Determine the (X, Y) coordinate at the center of the cell enclosing the given text.  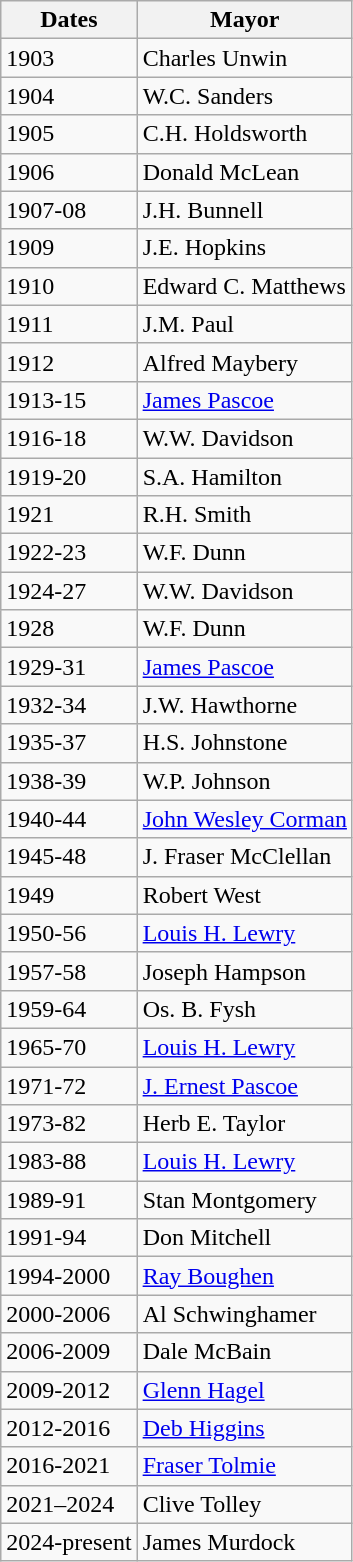
1971-72 (69, 1085)
Dale McBain (244, 1352)
2012-2016 (69, 1428)
Robert West (244, 895)
2000-2006 (69, 1314)
1907-08 (69, 210)
1935-37 (69, 743)
1965-70 (69, 1047)
Ray Boughen (244, 1276)
1950-56 (69, 933)
Don Mitchell (244, 1238)
Donald McLean (244, 172)
1905 (69, 134)
W.P. Johnson (244, 781)
Charles Unwin (244, 58)
1945-48 (69, 857)
2009-2012 (69, 1390)
Os. B. Fysh (244, 1009)
2006-2009 (69, 1352)
James Murdock (244, 1542)
Mayor (244, 20)
S.A. Hamilton (244, 477)
C.H. Holdsworth (244, 134)
W.C. Sanders (244, 96)
2021–2024 (69, 1504)
1904 (69, 96)
J. Fraser McClellan (244, 857)
Alfred Maybery (244, 362)
1919-20 (69, 477)
1910 (69, 286)
1903 (69, 58)
1916-18 (69, 438)
Stan Montgomery (244, 1200)
2016-2021 (69, 1466)
Glenn Hagel (244, 1390)
1938-39 (69, 781)
Joseph Hampson (244, 971)
1906 (69, 172)
1973-82 (69, 1124)
1983-88 (69, 1162)
Dates (69, 20)
H.S. Johnstone (244, 743)
1924-27 (69, 591)
1912 (69, 362)
1913-15 (69, 400)
Fraser Tolmie (244, 1466)
1991-94 (69, 1238)
Edward C. Matthews (244, 286)
2024-present (69, 1542)
John Wesley Corman (244, 819)
1994-2000 (69, 1276)
1989-91 (69, 1200)
1949 (69, 895)
Al Schwinghamer (244, 1314)
Herb E. Taylor (244, 1124)
1932-34 (69, 705)
J.M. Paul (244, 324)
1928 (69, 629)
1921 (69, 515)
1959-64 (69, 1009)
1911 (69, 324)
J.H. Bunnell (244, 210)
1940-44 (69, 819)
J.E. Hopkins (244, 248)
1929-31 (69, 667)
Clive Tolley (244, 1504)
1957-58 (69, 971)
R.H. Smith (244, 515)
1922-23 (69, 553)
Deb Higgins (244, 1428)
J. Ernest Pascoe (244, 1085)
J.W. Hawthorne (244, 705)
1909 (69, 248)
